Provide the [x, y] coordinate of the cell's center where the given text is located.  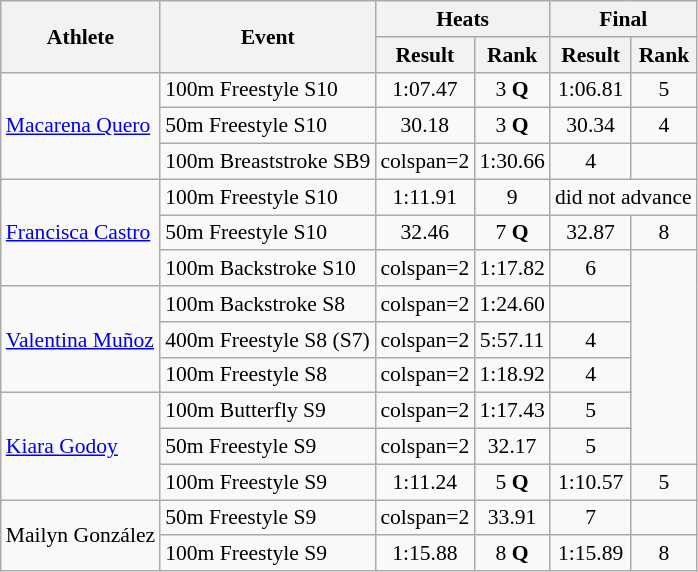
1:17.43 [512, 411]
1:15.89 [590, 554]
1:07.47 [424, 90]
5 Q [512, 482]
33.91 [512, 518]
1:24.60 [512, 304]
400m Freestyle S8 (S7) [268, 340]
30.18 [424, 126]
30.34 [590, 126]
Kiara Godoy [80, 446]
Macarena Quero [80, 126]
did not advance [624, 197]
Valentina Muñoz [80, 340]
100m Freestyle S8 [268, 375]
5:57.11 [512, 340]
1:15.88 [424, 554]
1:10.57 [590, 482]
Event [268, 36]
32.46 [424, 233]
1:30.66 [512, 162]
8 Q [512, 554]
Mailyn González [80, 536]
32.17 [512, 447]
100m Backstroke S8 [268, 304]
100m Butterfly S9 [268, 411]
Final [624, 19]
7 [590, 518]
Francisca Castro [80, 232]
1:11.91 [424, 197]
Athlete [80, 36]
6 [590, 269]
9 [512, 197]
32.87 [590, 233]
1:17.82 [512, 269]
1:06.81 [590, 90]
7 Q [512, 233]
1:11.24 [424, 482]
Heats [462, 19]
100m Breaststroke SB9 [268, 162]
1:18.92 [512, 375]
100m Backstroke S10 [268, 269]
